From the cell containing the given text, extract its center point as [x, y] coordinate. 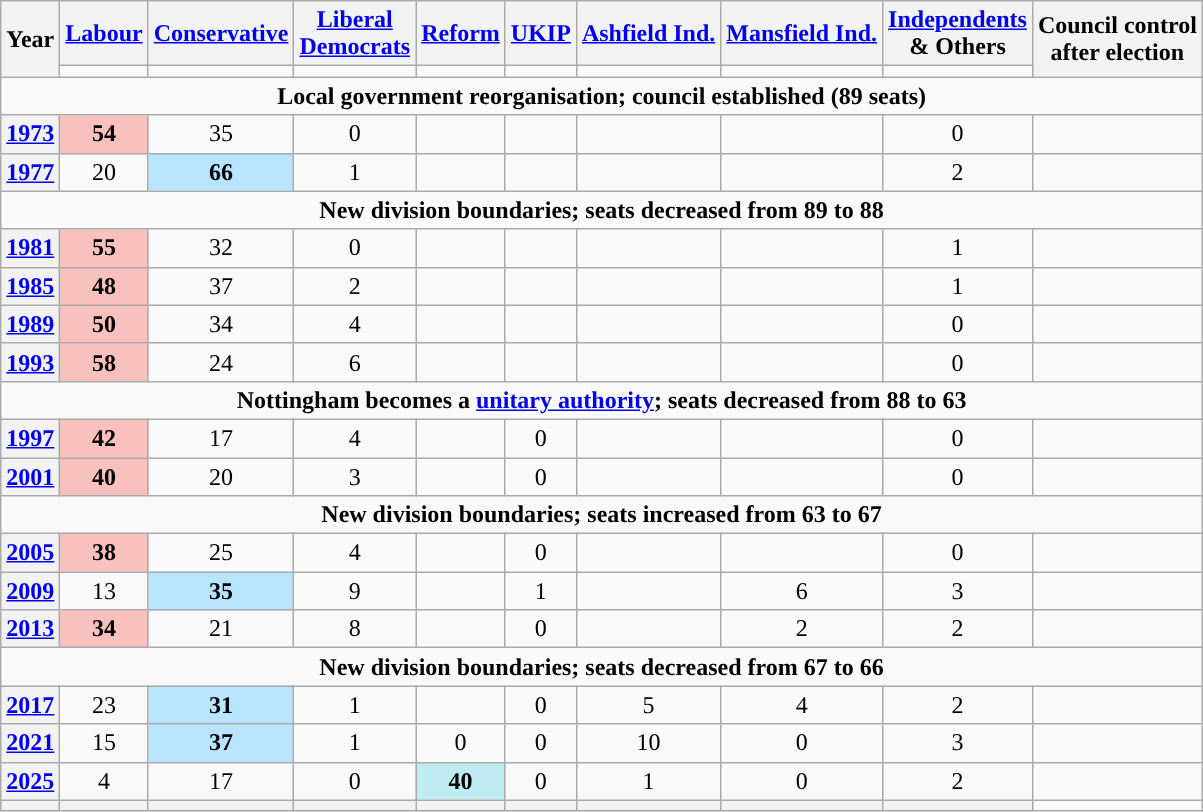
Ashfield Ind. [648, 34]
Year [30, 39]
1973 [30, 134]
Independents& Others [958, 34]
54 [104, 134]
1985 [30, 286]
New division boundaries; seats decreased from 89 to 88 [602, 210]
31 [221, 705]
Conservative [221, 34]
1977 [30, 172]
58 [104, 362]
2005 [30, 553]
2025 [30, 781]
1989 [30, 324]
Reform [461, 34]
23 [104, 705]
15 [104, 743]
Labour [104, 34]
66 [221, 172]
48 [104, 286]
21 [221, 629]
Mansfield Ind. [802, 34]
Nottingham becomes a unitary authority; seats decreased from 88 to 63 [602, 400]
2009 [30, 591]
32 [221, 248]
42 [104, 438]
5 [648, 705]
55 [104, 248]
1981 [30, 248]
2017 [30, 705]
Local government reorganisation; council established (89 seats) [602, 96]
25 [221, 553]
New division boundaries; seats increased from 63 to 67 [602, 515]
13 [104, 591]
2021 [30, 743]
Council controlafter election [1117, 39]
2013 [30, 629]
50 [104, 324]
8 [355, 629]
10 [648, 743]
Liberal Democrats [355, 34]
UKIP [540, 34]
1997 [30, 438]
2001 [30, 477]
1993 [30, 362]
New division boundaries; seats decreased from 67 to 66 [602, 667]
9 [355, 591]
38 [104, 553]
24 [221, 362]
